Identify which cell holds the provided text, then report its [X, Y] central coordinate. 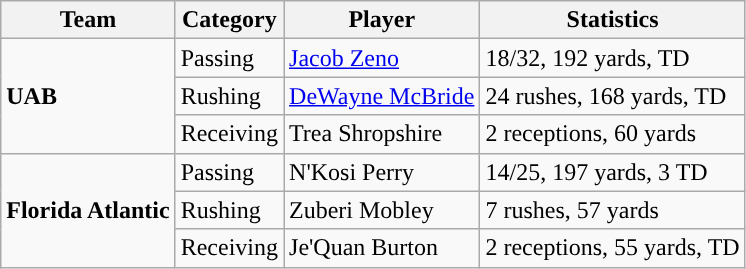
7 rushes, 57 yards [612, 210]
Trea Shropshire [382, 134]
Zuberi Mobley [382, 210]
14/25, 197 yards, 3 TD [612, 172]
Je'Quan Burton [382, 248]
N'Kosi Perry [382, 172]
DeWayne McBride [382, 96]
Statistics [612, 20]
18/32, 192 yards, TD [612, 58]
2 receptions, 60 yards [612, 134]
Florida Atlantic [88, 210]
Team [88, 20]
24 rushes, 168 yards, TD [612, 96]
Category [229, 20]
UAB [88, 96]
2 receptions, 55 yards, TD [612, 248]
Player [382, 20]
Jacob Zeno [382, 58]
